Return [x, y] of the center of cell containing provided text 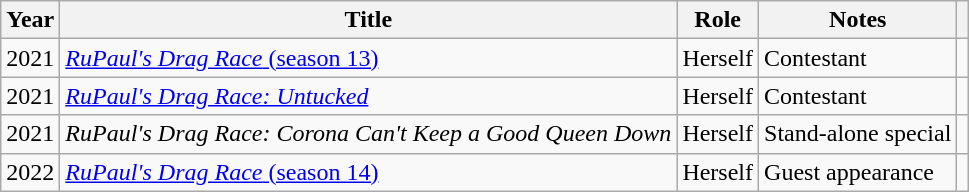
RuPaul's Drag Race (season 13) [368, 58]
Notes [858, 20]
Year [30, 20]
2022 [30, 172]
RuPaul's Drag Race (season 14) [368, 172]
RuPaul's Drag Race: Untucked [368, 96]
Guest appearance [858, 172]
Stand-alone special [858, 134]
RuPaul's Drag Race: Corona Can't Keep a Good Queen Down [368, 134]
Title [368, 20]
Role [718, 20]
